Extract the (x, y) coordinate from the center of the cell holding the provided text.  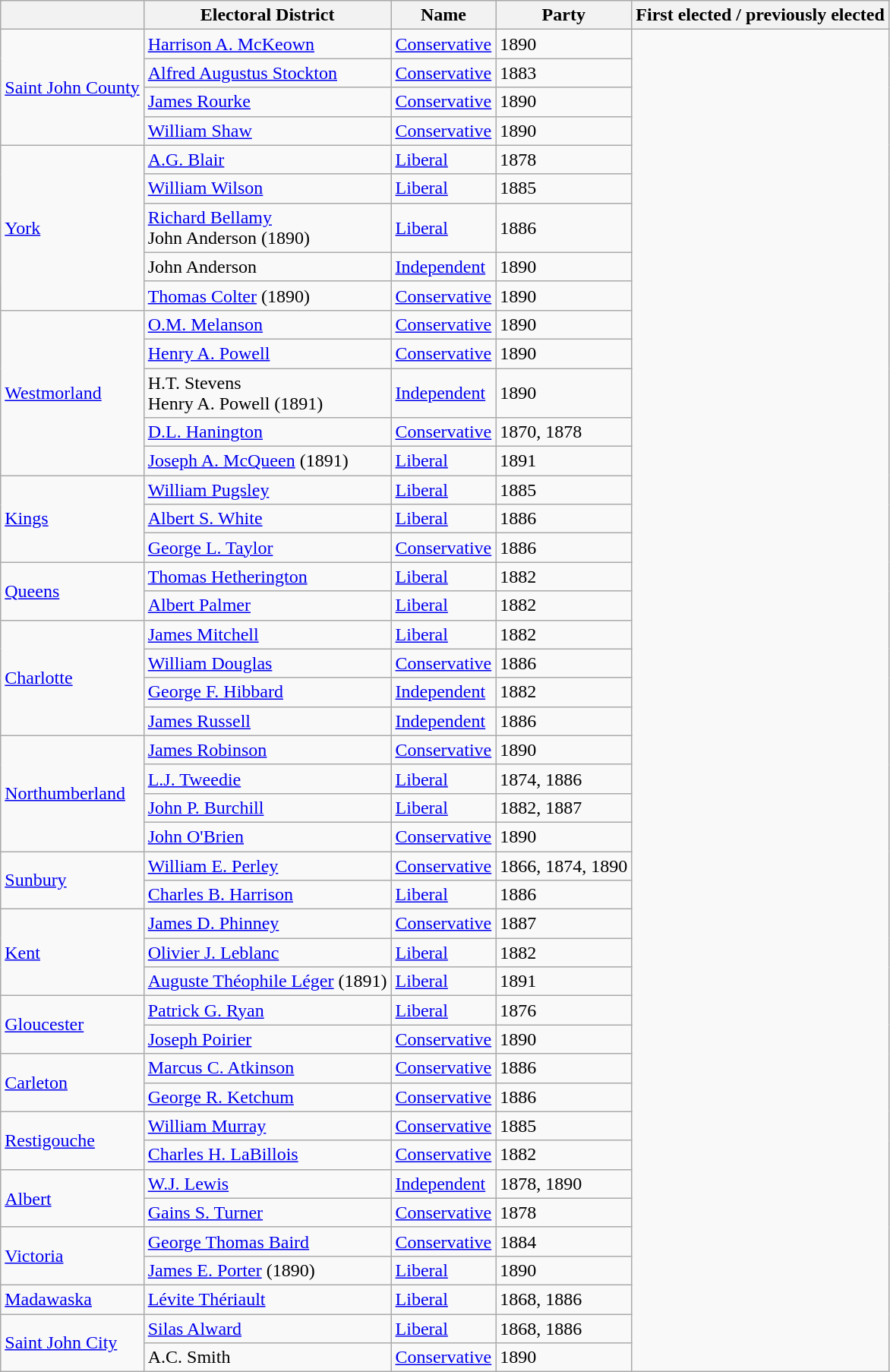
Henry A. Powell (267, 353)
Electoral District (267, 15)
1866, 1874, 1890 (563, 865)
James Rourke (267, 102)
James Robinson (267, 750)
Party (563, 15)
H.T. StevensHenry A. Powell (1891) (267, 392)
James D. Phinney (267, 924)
William Shaw (267, 131)
William Douglas (267, 663)
1884 (563, 1241)
Thomas Colter (1890) (267, 296)
Auguste Théophile Léger (1891) (267, 982)
1878, 1890 (563, 1184)
John Anderson (267, 267)
Kings (72, 519)
Marcus C. Atkinson (267, 1068)
Saint John County (72, 87)
James Mitchell (267, 634)
Madawaska (72, 1299)
Victoria (72, 1256)
John O'Brien (267, 836)
Carleton (72, 1083)
O.M. Melanson (267, 324)
1887 (563, 924)
William Pugsley (267, 490)
Gloucester (72, 1025)
George R. Ketchum (267, 1097)
Westmorland (72, 392)
1883 (563, 73)
Charles B. Harrison (267, 895)
York (72, 228)
William Wilson (267, 188)
Joseph A. McQueen (1891) (267, 461)
Northumberland (72, 793)
William E. Perley (267, 865)
Charles H. LaBillois (267, 1155)
1870, 1878 (563, 432)
George F. Hibbard (267, 692)
Sunbury (72, 880)
Albert Palmer (267, 605)
Kent (72, 953)
James E. Porter (1890) (267, 1270)
1882, 1887 (563, 808)
Albert S. White (267, 519)
William Murray (267, 1126)
Albert (72, 1198)
Joseph Poirier (267, 1039)
Patrick G. Ryan (267, 1010)
Queens (72, 591)
W.J. Lewis (267, 1184)
Gains S. Turner (267, 1212)
1876 (563, 1010)
Silas Alward (267, 1329)
Restigouche (72, 1140)
George L. Taylor (267, 548)
James Russell (267, 721)
Olivier J. Leblanc (267, 953)
George Thomas Baird (267, 1241)
A.G. Blair (267, 160)
Harrison A. McKeown (267, 44)
Richard BellamyJohn Anderson (1890) (267, 228)
1874, 1886 (563, 779)
First elected / previously elected (761, 15)
Charlotte (72, 678)
John P. Burchill (267, 808)
A.C. Smith (267, 1358)
D.L. Hanington (267, 432)
Saint John City (72, 1343)
Alfred Augustus Stockton (267, 73)
Lévite Thériault (267, 1299)
Thomas Hetherington (267, 577)
Name (443, 15)
L.J. Tweedie (267, 779)
